Pinpoint the cell where the given text exists, returning its (X, Y) midpoint coordinate. 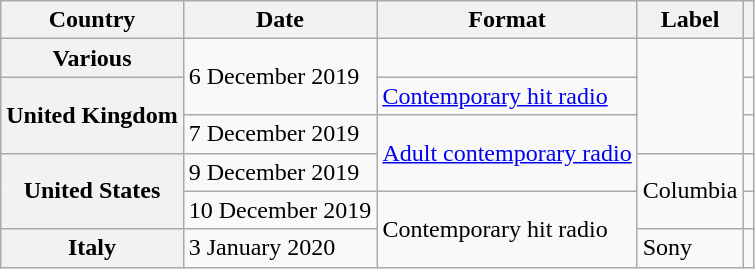
Various (92, 58)
United Kingdom (92, 115)
Country (92, 20)
Italy (92, 248)
United States (92, 191)
9 December 2019 (280, 172)
Format (507, 20)
Label (690, 20)
3 January 2020 (280, 248)
6 December 2019 (280, 77)
10 December 2019 (280, 210)
Sony (690, 248)
7 December 2019 (280, 134)
Date (280, 20)
Columbia (690, 191)
Adult contemporary radio (507, 153)
